Determine the [x, y] coordinate at the center of the cell enclosing the given text.  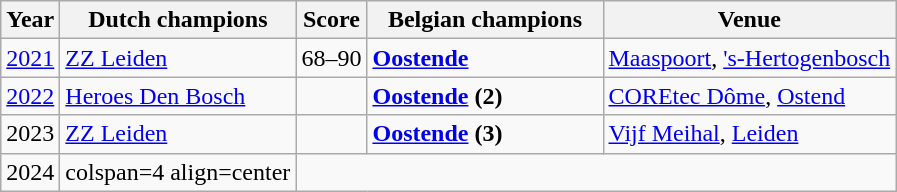
68–90 [332, 58]
2024 [30, 172]
colspan=4 align=center [178, 172]
COREtec Dôme, Ostend [750, 96]
Dutch champions [178, 20]
Vijf Meihal, Leiden [750, 134]
2022 [30, 96]
2021 [30, 58]
Venue [750, 20]
Oostende [485, 58]
Belgian champions [485, 20]
Maaspoort, 's-Hertogenbosch [750, 58]
Score [332, 20]
2023 [30, 134]
Oostende (2) [485, 96]
Year [30, 20]
Oostende (3) [485, 134]
Heroes Den Bosch [178, 96]
